Pinpoint the cell where the given text exists, returning its [X, Y] midpoint coordinate. 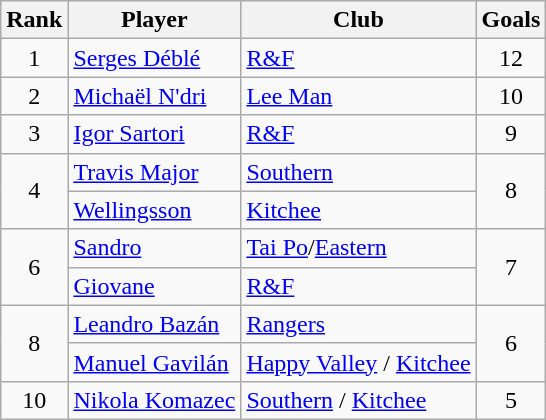
Tai Po/Eastern [358, 248]
3 [34, 134]
1 [34, 58]
Lee Man [358, 96]
Manuel Gavilán [154, 362]
Giovane [154, 286]
Sandro [154, 248]
Rank [34, 20]
9 [511, 134]
Southern / Kitchee [358, 400]
Igor Sartori [154, 134]
Wellingsson [154, 210]
Nikola Komazec [154, 400]
Happy Valley / Kitchee [358, 362]
2 [34, 96]
Club [358, 20]
Southern [358, 172]
Rangers [358, 324]
Goals [511, 20]
Player [154, 20]
Travis Major [154, 172]
Serges Déblé [154, 58]
5 [511, 400]
Leandro Bazán [154, 324]
Kitchee [358, 210]
Michaël N'dri [154, 96]
7 [511, 267]
4 [34, 191]
12 [511, 58]
